Capture the cell that displays the provided text and extract its [x, y] central coordinate. 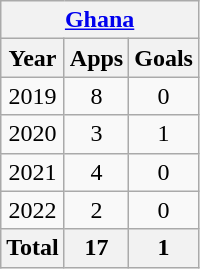
2020 [33, 134]
4 [96, 172]
2 [96, 210]
2022 [33, 210]
Goals [164, 58]
Year [33, 58]
3 [96, 134]
17 [96, 248]
Apps [96, 58]
Total [33, 248]
2019 [33, 96]
2021 [33, 172]
8 [96, 96]
Ghana [100, 20]
